Pinpoint the cell where the given text exists, returning its [X, Y] midpoint coordinate. 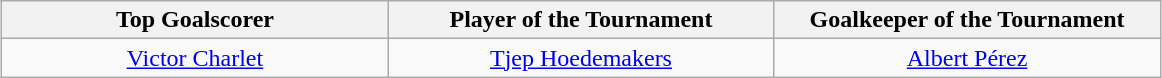
Tjep Hoedemakers [581, 58]
Player of the Tournament [581, 20]
Albert Pérez [967, 58]
Goalkeeper of the Tournament [967, 20]
Victor Charlet [195, 58]
Top Goalscorer [195, 20]
